Locate the cell with the specified text and output its [X, Y] center coordinate. 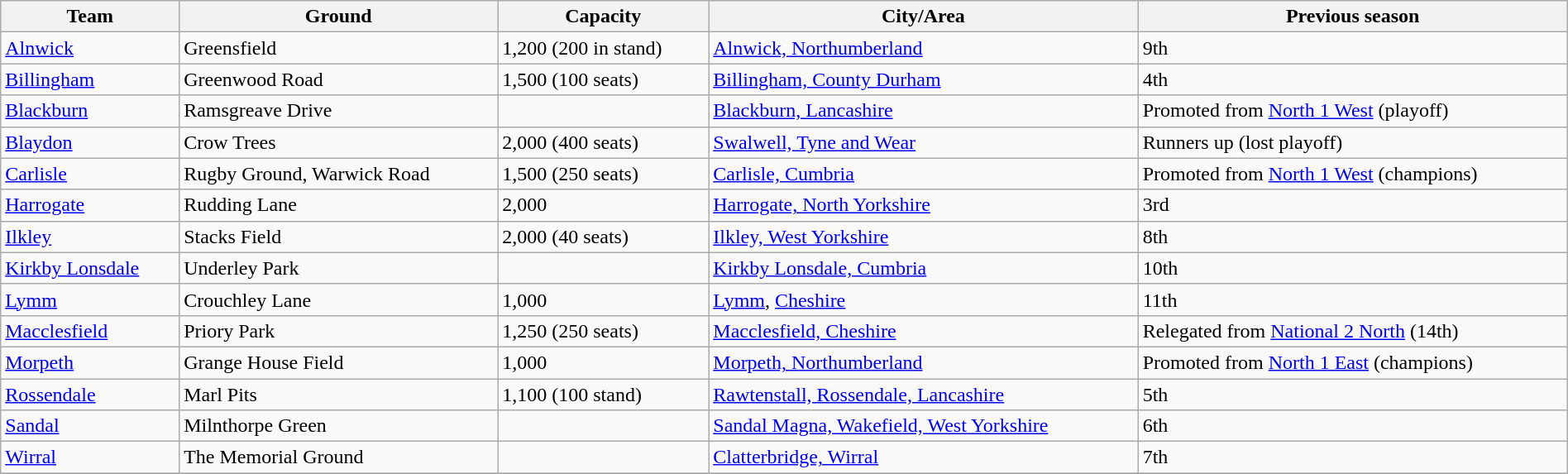
Promoted from North 1 West (champions) [1353, 174]
7th [1353, 457]
Crouchley Lane [339, 299]
Sandal Magna, Wakefield, West Yorkshire [923, 426]
4th [1353, 79]
Ramsgreave Drive [339, 111]
Macclesfield [90, 331]
Blaydon [90, 142]
Rugby Ground, Warwick Road [339, 174]
1,200 (200 in stand) [604, 48]
Billingham, County Durham [923, 79]
Greenwood Road [339, 79]
Promoted from North 1 East (champions) [1353, 362]
Morpeth [90, 362]
Grange House Field [339, 362]
Blackburn [90, 111]
2,000 (400 seats) [604, 142]
Lymm [90, 299]
Alnwick [90, 48]
Harrogate [90, 205]
Stacks Field [339, 237]
Capacity [604, 17]
Billingham [90, 79]
Runners up (lost playoff) [1353, 142]
Carlisle [90, 174]
Crow Trees [339, 142]
Underley Park [339, 268]
Milnthorpe Green [339, 426]
2,000 [604, 205]
Rudding Lane [339, 205]
2,000 (40 seats) [604, 237]
11th [1353, 299]
Ilkley, West Yorkshire [923, 237]
Morpeth, Northumberland [923, 362]
9th [1353, 48]
Greensfield [339, 48]
Sandal [90, 426]
Macclesfield, Cheshire [923, 331]
5th [1353, 395]
1,100 (100 stand) [604, 395]
Team [90, 17]
8th [1353, 237]
Swalwell, Tyne and Wear [923, 142]
1,500 (100 seats) [604, 79]
Rossendale [90, 395]
Kirkby Lonsdale, Cumbria [923, 268]
Rawtenstall, Rossendale, Lancashire [923, 395]
Lymm, Cheshire [923, 299]
Harrogate, North Yorkshire [923, 205]
3rd [1353, 205]
1,500 (250 seats) [604, 174]
Wirral [90, 457]
Clatterbridge, Wirral [923, 457]
Ground [339, 17]
City/Area [923, 17]
1,250 (250 seats) [604, 331]
Previous season [1353, 17]
10th [1353, 268]
The Memorial Ground [339, 457]
Promoted from North 1 West (playoff) [1353, 111]
Alnwick, Northumberland [923, 48]
Ilkley [90, 237]
Priory Park [339, 331]
Kirkby Lonsdale [90, 268]
Blackburn, Lancashire [923, 111]
Carlisle, Cumbria [923, 174]
Marl Pits [339, 395]
Relegated from National 2 North (14th) [1353, 331]
6th [1353, 426]
